Locate the cell with the specified text and output its (X, Y) center coordinate. 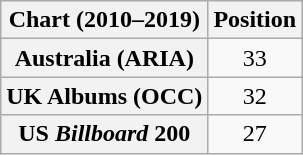
27 (255, 134)
UK Albums (OCC) (104, 96)
US Billboard 200 (104, 134)
33 (255, 58)
Position (255, 20)
Chart (2010–2019) (104, 20)
Australia (ARIA) (104, 58)
32 (255, 96)
